Determine the [x, y] coordinate at the center of the cell enclosing the given text.  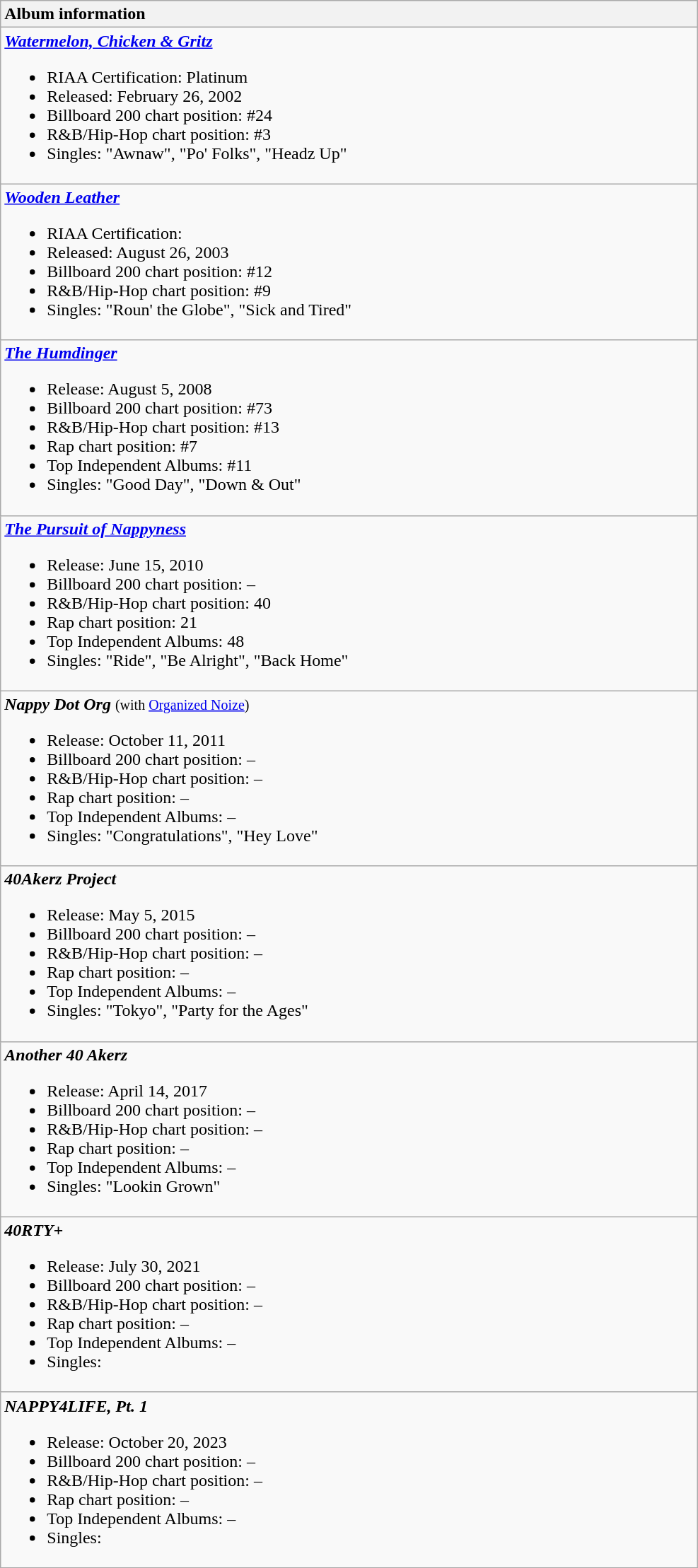
40RTY+ Release: July 30, 2021Billboard 200 chart position: –R&B/Hip-Hop chart position: –Rap chart position: –Top Independent Albums: –Singles: [349, 1304]
Album information [349, 14]
